Determine the [x, y] coordinate at the center of the cell enclosing the given text.  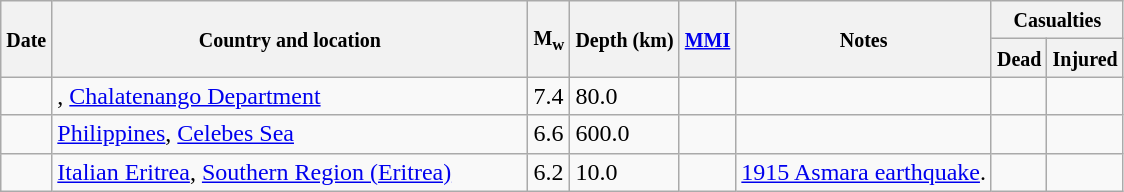
Injured [1085, 58]
Philippines, Celebes Sea [290, 134]
Mw [549, 39]
600.0 [624, 134]
10.0 [624, 172]
6.6 [549, 134]
Country and location [290, 39]
Italian Eritrea, Southern Region (Eritrea) [290, 172]
80.0 [624, 96]
Casualties [1057, 20]
7.4 [549, 96]
1915 Asmara earthquake. [864, 172]
6.2 [549, 172]
, Chalatenango Department [290, 96]
Date [26, 39]
Notes [864, 39]
Depth (km) [624, 39]
Dead [1019, 58]
MMI [708, 39]
